Search for the cell housing the specified text and yield its [x, y] center coordinate. 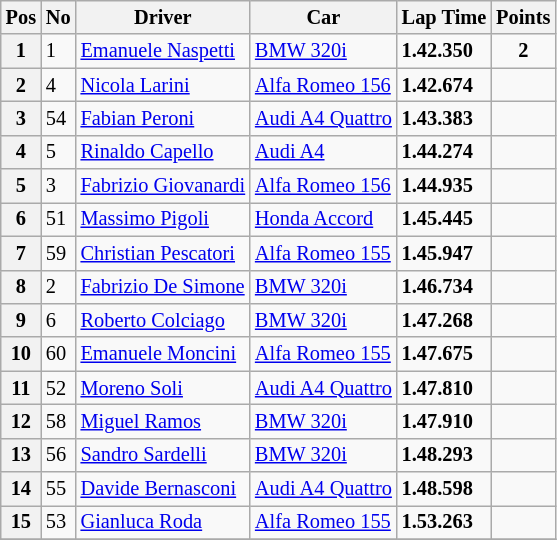
Driver [163, 17]
Fabian Peroni [163, 118]
Lap Time [444, 17]
12 [21, 421]
1.48.293 [444, 455]
1.46.734 [444, 287]
Christian Pescatori [163, 253]
Davide Bernasconi [163, 489]
Emanuele Naspetti [163, 51]
10 [21, 354]
1.47.268 [444, 320]
1.44.935 [444, 186]
Emanuele Moncini [163, 354]
54 [58, 118]
Nicola Larini [163, 85]
1.47.910 [444, 421]
Massimo Pigoli [163, 219]
1.42.350 [444, 51]
53 [58, 522]
No [58, 17]
Car [324, 17]
1.47.810 [444, 388]
51 [58, 219]
1.45.947 [444, 253]
1.43.383 [444, 118]
15 [21, 522]
52 [58, 388]
1.47.675 [444, 354]
14 [21, 489]
7 [21, 253]
Audi A4 [324, 152]
Fabrizio De Simone [163, 287]
11 [21, 388]
9 [21, 320]
1.44.274 [444, 152]
Moreno Soli [163, 388]
56 [58, 455]
8 [21, 287]
Roberto Colciago [163, 320]
Miguel Ramos [163, 421]
Points [523, 17]
55 [58, 489]
Sandro Sardelli [163, 455]
Gianluca Roda [163, 522]
Rinaldo Capello [163, 152]
59 [58, 253]
58 [58, 421]
1.48.598 [444, 489]
1.45.445 [444, 219]
Pos [21, 17]
1.42.674 [444, 85]
60 [58, 354]
1.53.263 [444, 522]
Fabrizio Giovanardi [163, 186]
Honda Accord [324, 219]
13 [21, 455]
